Return the [X, Y] coordinate for the center point of the cell that contains the specified text.  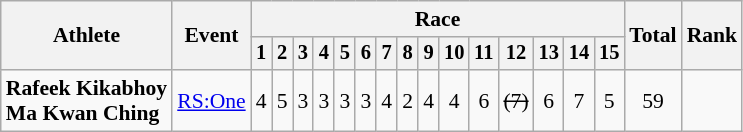
11 [484, 54]
9 [428, 54]
12 [516, 54]
Event [211, 36]
10 [454, 54]
Athlete [86, 36]
RS:One [211, 100]
14 [579, 54]
1 [262, 54]
15 [609, 54]
8 [408, 54]
Rank [712, 36]
(7) [516, 100]
13 [549, 54]
Rafeek KikabhoyMa Kwan Ching [86, 100]
59 [652, 100]
Race [438, 19]
Total [652, 36]
